Search for the cell housing the specified text and yield its (x, y) center coordinate. 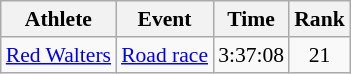
Road race (164, 55)
Athlete (58, 19)
Rank (320, 19)
3:37:08 (251, 55)
Time (251, 19)
21 (320, 55)
Red Walters (58, 55)
Event (164, 19)
